Scan for the cell matching the given text and deliver its [X, Y] coordinate at center. 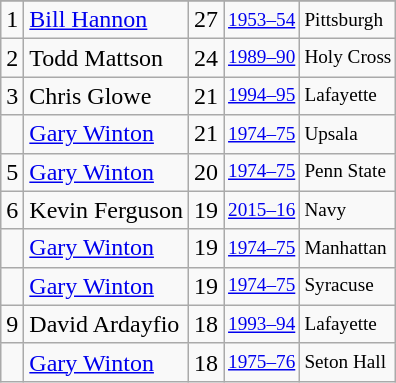
2 [12, 58]
2015–16 [262, 210]
27 [206, 20]
3 [12, 96]
Penn State [348, 172]
Pittsburgh [348, 20]
5 [12, 172]
20 [206, 172]
Syracuse [348, 286]
David Ardayfio [106, 324]
1993–94 [262, 324]
Kevin Ferguson [106, 210]
1994–95 [262, 96]
1989–90 [262, 58]
9 [12, 324]
Holy Cross [348, 58]
Manhattan [348, 248]
6 [12, 210]
Bill Hannon [106, 20]
1 [12, 20]
1953–54 [262, 20]
1975–76 [262, 362]
Chris Glowe [106, 96]
Todd Mattson [106, 58]
Upsala [348, 134]
24 [206, 58]
Seton Hall [348, 362]
Navy [348, 210]
